For the text-containing cell, return its midpoint in (x, y) coordinate format. 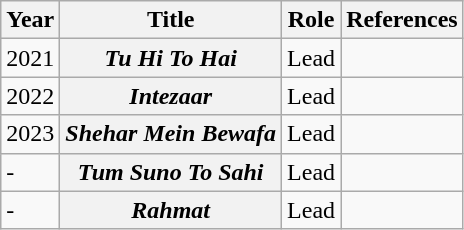
2022 (30, 96)
Tu Hi To Hai (171, 58)
Tum Suno To Sahi (171, 172)
2023 (30, 134)
Role (312, 20)
2021 (30, 58)
Intezaar (171, 96)
Shehar Mein Bewafa (171, 134)
Year (30, 20)
Rahmat (171, 210)
References (402, 20)
Title (171, 20)
